Search for the cell housing the specified text and yield its (x, y) center coordinate. 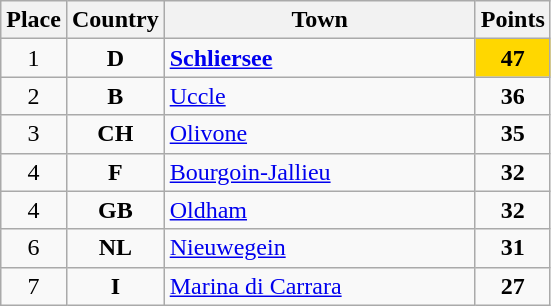
NL (115, 248)
CH (115, 134)
GB (115, 210)
3 (34, 134)
Schliersee (320, 58)
I (115, 286)
Oldham (320, 210)
36 (512, 96)
Marina di Carrara (320, 286)
Points (512, 20)
2 (34, 96)
47 (512, 58)
F (115, 172)
D (115, 58)
1 (34, 58)
Uccle (320, 96)
7 (34, 286)
Town (320, 20)
31 (512, 248)
B (115, 96)
Olivone (320, 134)
35 (512, 134)
Bourgoin-Jallieu (320, 172)
Place (34, 20)
Country (115, 20)
27 (512, 286)
6 (34, 248)
Nieuwegein (320, 248)
